Return the [X, Y] coordinate for the center point of the cell that contains the specified text.  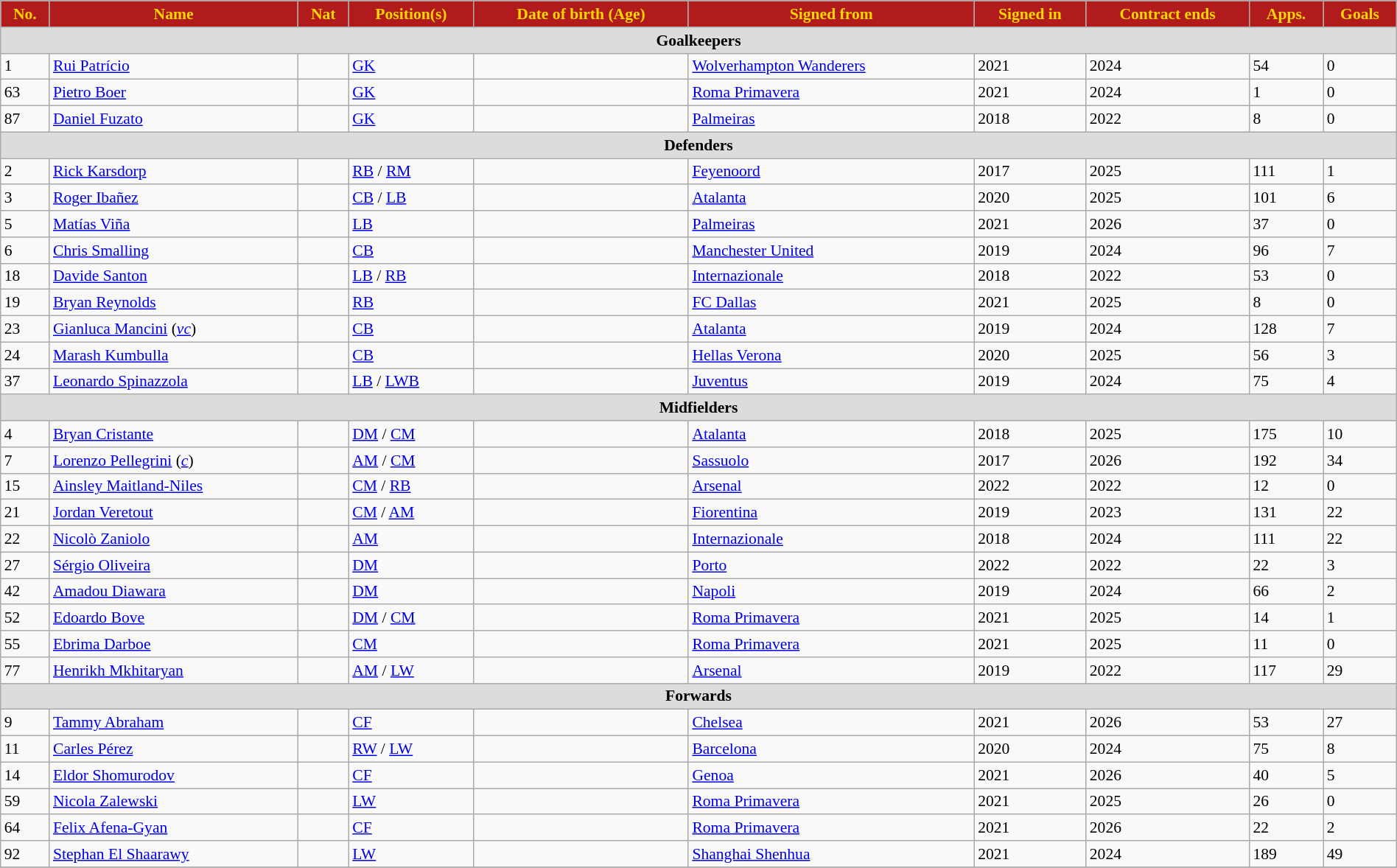
66 [1286, 592]
10 [1360, 434]
Ebrima Darboe [174, 644]
34 [1360, 461]
131 [1286, 513]
87 [25, 119]
FC Dallas [831, 303]
Felix Afena-Gyan [174, 828]
Nat [323, 14]
Amadou Diawara [174, 592]
52 [25, 618]
42 [25, 592]
175 [1286, 434]
Defenders [698, 145]
Chris Smalling [174, 251]
LB / RB [411, 276]
Goalkeepers [698, 41]
19 [25, 303]
192 [1286, 461]
189 [1286, 854]
Date of birth (Age) [581, 14]
Rick Karsdorp [174, 172]
49 [1360, 854]
18 [25, 276]
15 [25, 486]
Leonardo Spinazzola [174, 382]
Roger Ibañez [174, 198]
Forwards [698, 696]
Goals [1360, 14]
AM [411, 539]
26 [1286, 802]
CB / LB [411, 198]
Nicolò Zaniolo [174, 539]
128 [1286, 329]
Henrikh Mkhitaryan [174, 671]
Juventus [831, 382]
59 [25, 802]
Sérgio Oliveira [174, 565]
12 [1286, 486]
Porto [831, 565]
Lorenzo Pellegrini (c) [174, 461]
LB / LWB [411, 382]
Sassuolo [831, 461]
77 [25, 671]
64 [25, 828]
Manchester United [831, 251]
Contract ends [1168, 14]
Tammy Abraham [174, 723]
Matías Viña [174, 224]
21 [25, 513]
CM [411, 644]
92 [25, 854]
Chelsea [831, 723]
Genoa [831, 775]
54 [1286, 66]
56 [1286, 355]
55 [25, 644]
29 [1360, 671]
101 [1286, 198]
Stephan El Shaarawy [174, 854]
AM / LW [411, 671]
Carles Pérez [174, 749]
Eldor Shomurodov [174, 775]
40 [1286, 775]
63 [25, 93]
Name [174, 14]
Barcelona [831, 749]
Davide Santon [174, 276]
Signed from [831, 14]
AM / CM [411, 461]
Rui Patrício [174, 66]
Position(s) [411, 14]
Edoardo Bove [174, 618]
Feyenoord [831, 172]
Bryan Reynolds [174, 303]
Shanghai Shenhua [831, 854]
2023 [1168, 513]
Napoli [831, 592]
Hellas Verona [831, 355]
Apps. [1286, 14]
RW / LW [411, 749]
CM / RB [411, 486]
Pietro Boer [174, 93]
Bryan Cristante [174, 434]
Jordan Veretout [174, 513]
No. [25, 14]
Signed in [1030, 14]
CM / AM [411, 513]
9 [25, 723]
Daniel Fuzato [174, 119]
23 [25, 329]
Fiorentina [831, 513]
Ainsley Maitland-Niles [174, 486]
24 [25, 355]
Gianluca Mancini (vc) [174, 329]
96 [1286, 251]
Wolverhampton Wanderers [831, 66]
Marash Kumbulla [174, 355]
LB [411, 224]
RB / RM [411, 172]
RB [411, 303]
Midfielders [698, 408]
117 [1286, 671]
Nicola Zalewski [174, 802]
